Determine the [x, y] coordinate at the center of the cell enclosing the given text.  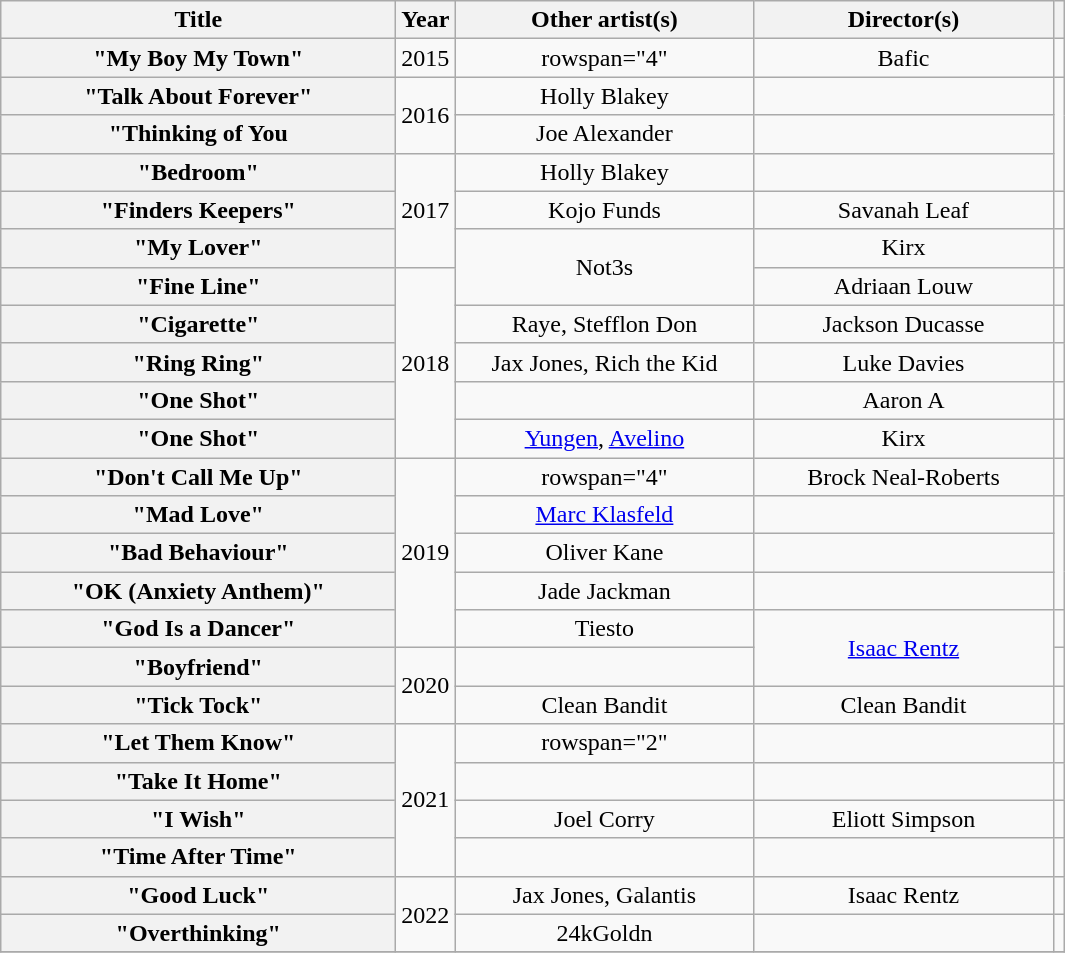
Bafic [904, 58]
"Talk About Forever" [198, 96]
"OK (Anxiety Anthem)" [198, 591]
Raye, Stefflon Don [604, 324]
"Don't Call Me Up" [198, 477]
2022 [426, 914]
Jax Jones, Rich the Kid [604, 362]
Other artist(s) [604, 20]
"Bedroom" [198, 172]
2016 [426, 115]
"Time After Time" [198, 857]
"Let Them Know" [198, 743]
2021 [426, 800]
24kGoldn [604, 933]
"Fine Line" [198, 286]
"Ring Ring" [198, 362]
Tiesto [604, 629]
"My Lover" [198, 248]
"Overthinking" [198, 933]
rowspan="2" [604, 743]
Eliott Simpson [904, 819]
Adriaan Louw [904, 286]
"Take It Home" [198, 781]
"Mad Love" [198, 515]
"God Is a Dancer" [198, 629]
"I Wish" [198, 819]
"Good Luck" [198, 895]
Marc Klasfeld [604, 515]
2019 [426, 553]
Kojo Funds [604, 210]
"Cigarette" [198, 324]
Title [198, 20]
Jax Jones, Galantis [604, 895]
2020 [426, 686]
Joel Corry [604, 819]
Year [426, 20]
Not3s [604, 267]
Joe Alexander [604, 134]
Luke Davies [904, 362]
Savanah Leaf [904, 210]
Oliver Kane [604, 553]
Jade Jackman [604, 591]
Yungen, Avelino [604, 438]
"Finders Keepers" [198, 210]
"Thinking of You [198, 134]
Jackson Ducasse [904, 324]
Brock Neal-Roberts [904, 477]
Director(s) [904, 20]
2017 [426, 210]
Aaron A [904, 400]
2018 [426, 362]
"Tick Tock" [198, 705]
"Bad Behaviour" [198, 553]
2015 [426, 58]
"My Boy My Town" [198, 58]
"Boyfriend" [198, 667]
